Pinpoint the cell where the given text exists, returning its (X, Y) midpoint coordinate. 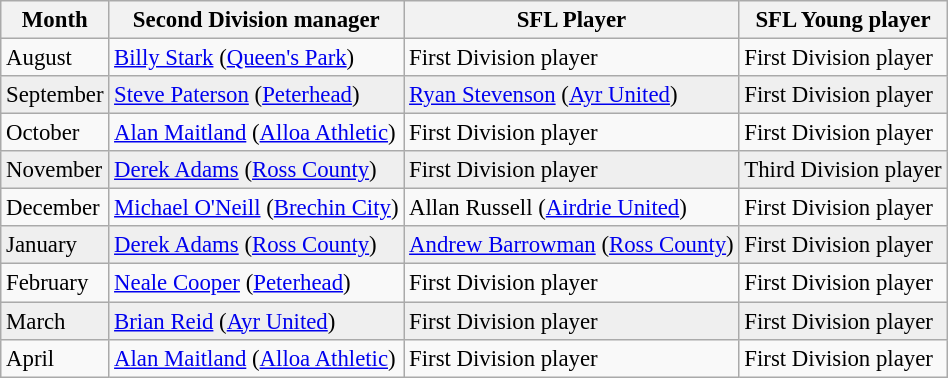
Ryan Stevenson (Ayr United) (572, 95)
August (55, 58)
September (55, 95)
Brian Reid (Ayr United) (256, 321)
Third Division player (843, 170)
SFL Young player (843, 20)
Second Division manager (256, 20)
Month (55, 20)
Michael O'Neill (Brechin City) (256, 208)
October (55, 133)
SFL Player (572, 20)
Neale Cooper (Peterhead) (256, 283)
March (55, 321)
December (55, 208)
January (55, 245)
April (55, 358)
Steve Paterson (Peterhead) (256, 95)
Billy Stark (Queen's Park) (256, 58)
November (55, 170)
Allan Russell (Airdrie United) (572, 208)
Andrew Barrowman (Ross County) (572, 245)
February (55, 283)
